Pinpoint the cell where the given text exists, returning its [X, Y] midpoint coordinate. 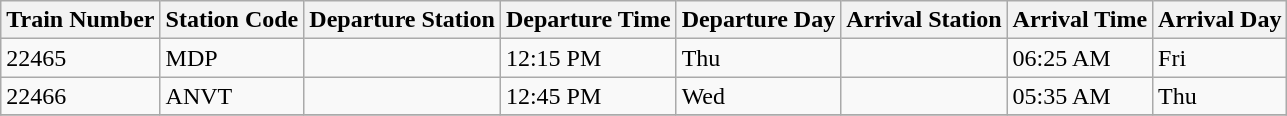
06:25 AM [1080, 58]
Arrival Station [924, 20]
22465 [80, 58]
Arrival Day [1220, 20]
Station Code [232, 20]
12:45 PM [588, 96]
05:35 AM [1080, 96]
ANVT [232, 96]
Wed [758, 96]
Train Number [80, 20]
12:15 PM [588, 58]
Departure Time [588, 20]
Fri [1220, 58]
22466 [80, 96]
Departure Station [402, 20]
MDP [232, 58]
Arrival Time [1080, 20]
Departure Day [758, 20]
